From the cell containing the given text, extract its center point as (X, Y) coordinate. 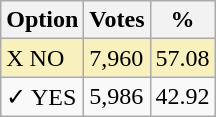
5,986 (117, 97)
X NO (42, 58)
7,960 (117, 58)
✓ YES (42, 97)
% (182, 20)
Option (42, 20)
Votes (117, 20)
57.08 (182, 58)
42.92 (182, 97)
